Determine the [X, Y] coordinate at the center of the cell enclosing the given text.  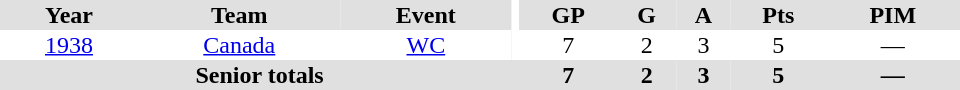
1938 [69, 45]
G [646, 15]
Event [426, 15]
PIM [893, 15]
A [704, 15]
Pts [778, 15]
GP [568, 15]
WC [426, 45]
Canada [240, 45]
Year [69, 15]
Senior totals [260, 75]
Team [240, 15]
